Return (x, y) of the center of cell containing provided text 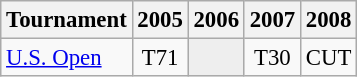
U.S. Open (66, 58)
Tournament (66, 20)
2006 (216, 20)
T71 (160, 58)
2007 (272, 20)
CUT (328, 58)
T30 (272, 58)
2008 (328, 20)
2005 (160, 20)
